Search for the cell housing the specified text and yield its (x, y) center coordinate. 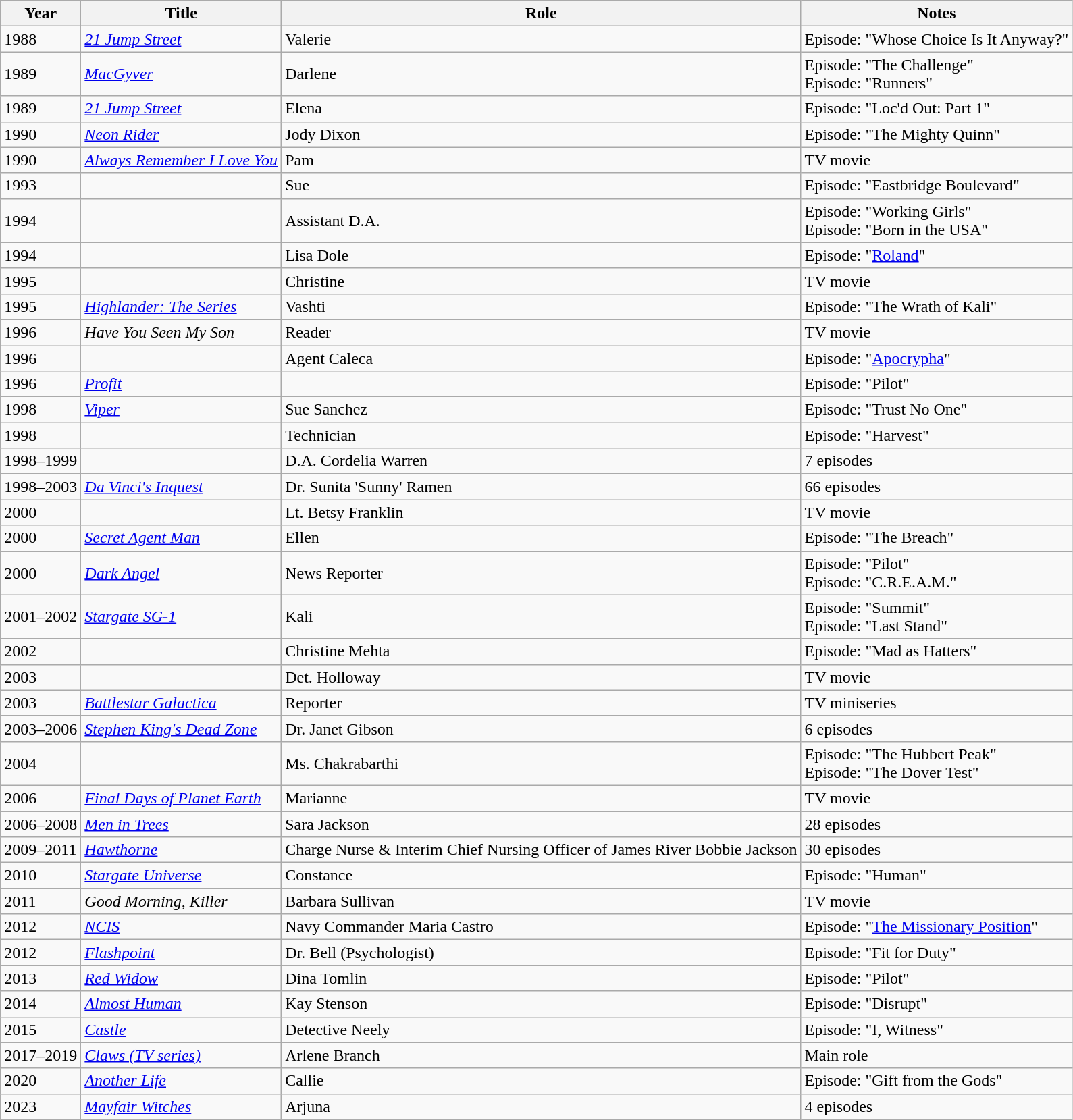
Episode: "The Hubbert Peak"Episode: "The Dover Test" (937, 763)
Christine Mehta (542, 651)
Episode: "Mad as Hatters" (937, 651)
Episode: "Eastbridge Boulevard" (937, 186)
Christine (542, 281)
Valerie (542, 39)
Arlene Branch (542, 1055)
Episode: "Roland" (937, 255)
Sue Sanchez (542, 410)
1998–2003 (41, 487)
Viper (181, 410)
Role (542, 14)
Episode: "The Challenge"Episode: "Runners" (937, 74)
Pam (542, 160)
Title (181, 14)
Sara Jackson (542, 824)
Agent Caleca (542, 358)
Lisa Dole (542, 255)
Battlestar Galactica (181, 703)
2017–2019 (41, 1055)
Episode: "The Breach" (937, 538)
MacGyver (181, 74)
30 episodes (937, 850)
Kay Stenson (542, 1004)
Stephen King's Dead Zone (181, 728)
Castle (181, 1030)
Dr. Janet Gibson (542, 728)
Profit (181, 384)
Another Life (181, 1081)
1993 (41, 186)
Episode: "Loc'd Out: Part 1" (937, 109)
Arjuna (542, 1106)
2014 (41, 1004)
Stargate SG-1 (181, 617)
1988 (41, 39)
Vashti (542, 306)
News Reporter (542, 572)
2020 (41, 1081)
Assistant D.A. (542, 220)
Claws (TV series) (181, 1055)
Detective Neely (542, 1030)
Dina Tomlin (542, 978)
Episode: "I, Witness" (937, 1030)
Sue (542, 186)
Mayfair Witches (181, 1106)
Stargate Universe (181, 876)
66 episodes (937, 487)
2004 (41, 763)
Charge Nurse & Interim Chief Nursing Officer of James River Bobbie Jackson (542, 850)
Episode: "Disrupt" (937, 1004)
Final Days of Planet Earth (181, 798)
4 episodes (937, 1106)
Det. Holloway (542, 677)
Darlene (542, 74)
2011 (41, 901)
Reporter (542, 703)
7 episodes (937, 461)
2006–2008 (41, 824)
Main role (937, 1055)
2015 (41, 1030)
2013 (41, 978)
Marianne (542, 798)
NCIS (181, 927)
2010 (41, 876)
Red Widow (181, 978)
Ellen (542, 538)
2001–2002 (41, 617)
Reader (542, 332)
2003–2006 (41, 728)
Episode: "Pilot"Episode: "C.R.E.A.M." (937, 572)
Callie (542, 1081)
Episode: "Human" (937, 876)
Always Remember I Love You (181, 160)
2009–2011 (41, 850)
6 episodes (937, 728)
1998–1999 (41, 461)
Year (41, 14)
Episode: "Apocrypha" (937, 358)
Good Morning, Killer (181, 901)
Dr. Bell (Psychologist) (542, 953)
Highlander: The Series (181, 306)
Episode: "Whose Choice Is It Anyway?" (937, 39)
Hawthorne (181, 850)
Elena (542, 109)
Men in Trees (181, 824)
Episode: "The Wrath of Kali" (937, 306)
2002 (41, 651)
28 episodes (937, 824)
Secret Agent Man (181, 538)
Dark Angel (181, 572)
Episode: "Harvest" (937, 435)
Notes (937, 14)
2006 (41, 798)
Jody Dixon (542, 134)
Barbara Sullivan (542, 901)
Neon Rider (181, 134)
Episode: "Summit"Episode: "Last Stand" (937, 617)
Episode: "Working Girls"Episode: "Born in the USA" (937, 220)
Flashpoint (181, 953)
Dr. Sunita 'Sunny' Ramen (542, 487)
Episode: "Gift from the Gods" (937, 1081)
Technician (542, 435)
Have You Seen My Son (181, 332)
Episode: "Fit for Duty" (937, 953)
TV miniseries (937, 703)
2023 (41, 1106)
Ms. Chakrabarthi (542, 763)
Almost Human (181, 1004)
D.A. Cordelia Warren (542, 461)
Constance (542, 876)
Navy Commander Maria Castro (542, 927)
Lt. Betsy Franklin (542, 512)
Episode: "The Mighty Quinn" (937, 134)
Episode: "The Missionary Position" (937, 927)
Episode: "Trust No One" (937, 410)
Da Vinci's Inquest (181, 487)
Kali (542, 617)
